Identify which cell holds the provided text, then report its (x, y) central coordinate. 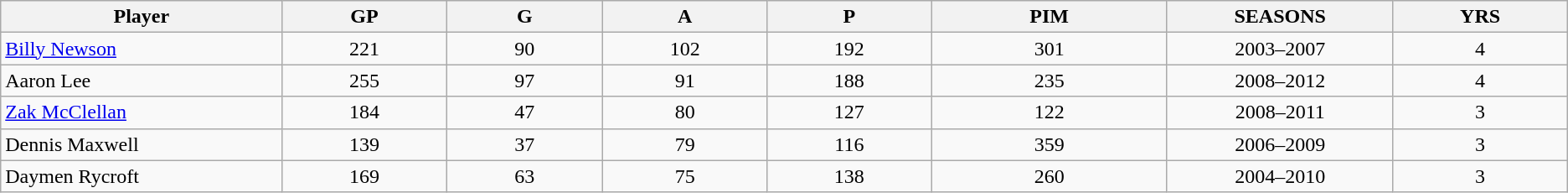
138 (849, 176)
79 (685, 144)
63 (524, 176)
SEASONS (1280, 17)
80 (685, 112)
37 (524, 144)
Dennis Maxwell (142, 144)
122 (1049, 112)
90 (524, 49)
G (524, 17)
75 (685, 176)
102 (685, 49)
PIM (1049, 17)
2004–2010 (1280, 176)
Zak McClellan (142, 112)
Aaron Lee (142, 81)
Daymen Rycroft (142, 176)
260 (1049, 176)
301 (1049, 49)
Player (142, 17)
127 (849, 112)
235 (1049, 81)
91 (685, 81)
Billy Newson (142, 49)
2003–2007 (1280, 49)
A (685, 17)
188 (849, 81)
47 (524, 112)
221 (364, 49)
184 (364, 112)
359 (1049, 144)
169 (364, 176)
YRS (1480, 17)
GP (364, 17)
97 (524, 81)
192 (849, 49)
255 (364, 81)
2008–2011 (1280, 112)
2006–2009 (1280, 144)
2008–2012 (1280, 81)
139 (364, 144)
P (849, 17)
116 (849, 144)
